Provide the [x, y] coordinate of the cell's center where the given text is located.  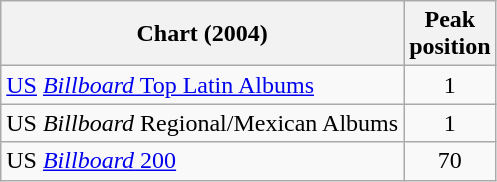
US Billboard Regional/Mexican Albums [202, 123]
Peakposition [450, 34]
US Billboard 200 [202, 161]
US Billboard Top Latin Albums [202, 85]
Chart (2004) [202, 34]
70 [450, 161]
